Pinpoint the cell where the given text exists, returning its [x, y] midpoint coordinate. 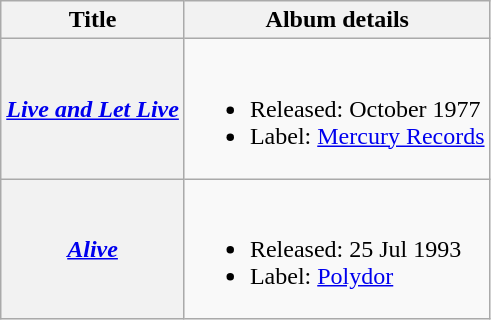
Alive [93, 249]
Released: October 1977Label: Mercury Records [337, 109]
Album details [337, 20]
Released: 25 Jul 1993Label: Polydor [337, 249]
Title [93, 20]
Live and Let Live [93, 109]
